Find where the given text appears and provide that cell's center as [x, y] coordinate. 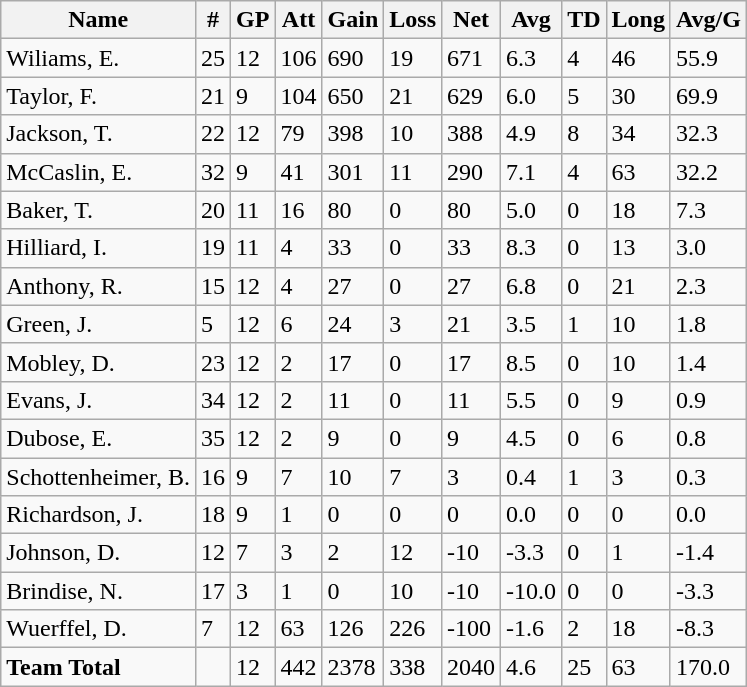
Att [298, 20]
Johnson, D. [98, 553]
24 [353, 324]
Avg [532, 20]
Green, J. [98, 324]
301 [353, 172]
23 [212, 362]
2.3 [708, 286]
Team Total [98, 667]
41 [298, 172]
32.2 [708, 172]
690 [353, 58]
0.8 [708, 438]
5.0 [532, 210]
6.0 [532, 96]
Avg/G [708, 20]
3.5 [532, 324]
32.3 [708, 134]
35 [212, 438]
# [212, 20]
Loss [413, 20]
46 [638, 58]
170.0 [708, 667]
2378 [353, 667]
Evans, J. [98, 400]
671 [472, 58]
6.8 [532, 286]
-100 [472, 629]
30 [638, 96]
290 [472, 172]
398 [353, 134]
GP [253, 20]
Hilliard, I. [98, 248]
Brindise, N. [98, 591]
-10.0 [532, 591]
0.3 [708, 477]
6.3 [532, 58]
1.8 [708, 324]
-8.3 [708, 629]
Anthony, R. [98, 286]
TD [584, 20]
8 [584, 134]
2040 [472, 667]
Gain [353, 20]
Dubose, E. [98, 438]
4.5 [532, 438]
126 [353, 629]
226 [413, 629]
Wiliams, E. [98, 58]
4.9 [532, 134]
Richardson, J. [98, 515]
55.9 [708, 58]
Name [98, 20]
8.5 [532, 362]
McCaslin, E. [98, 172]
20 [212, 210]
Taylor, F. [98, 96]
8.3 [532, 248]
Baker, T. [98, 210]
650 [353, 96]
15 [212, 286]
Jackson, T. [98, 134]
4.6 [532, 667]
338 [413, 667]
7.3 [708, 210]
388 [472, 134]
106 [298, 58]
Long [638, 20]
629 [472, 96]
Wuerffel, D. [98, 629]
-1.6 [532, 629]
-1.4 [708, 553]
0.9 [708, 400]
Schottenheimer, B. [98, 477]
13 [638, 248]
0.4 [532, 477]
Net [472, 20]
32 [212, 172]
69.9 [708, 96]
442 [298, 667]
7.1 [532, 172]
104 [298, 96]
3.0 [708, 248]
Mobley, D. [98, 362]
22 [212, 134]
1.4 [708, 362]
5.5 [532, 400]
79 [298, 134]
